Capture the cell that displays the provided text and extract its [x, y] central coordinate. 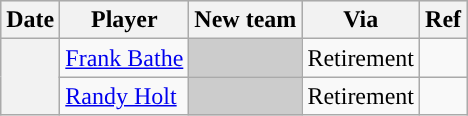
Randy Holt [124, 96]
Player [124, 20]
Ref [444, 20]
Date [30, 20]
Frank Bathe [124, 58]
New team [246, 20]
Via [361, 20]
